Capture the cell that displays the provided text and extract its (X, Y) central coordinate. 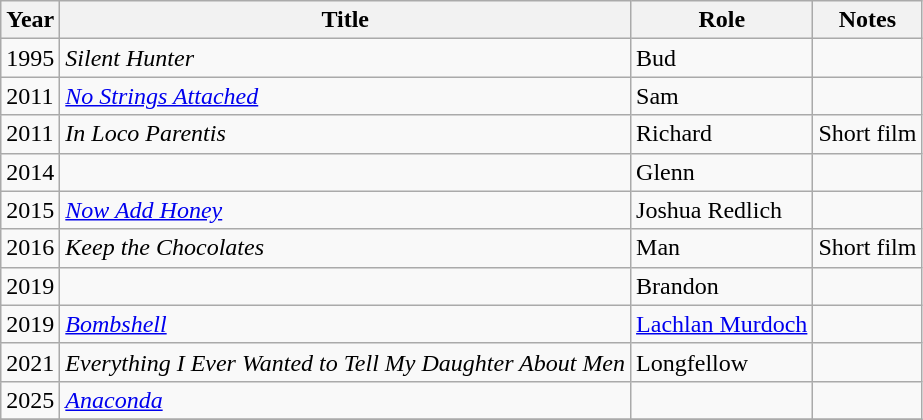
Keep the Chocolates (346, 248)
Lachlan Murdoch (722, 324)
Sam (722, 96)
Brandon (722, 286)
Title (346, 20)
Now Add Honey (346, 210)
Everything I Ever Wanted to Tell My Daughter About Men (346, 362)
Year (30, 20)
Bombshell (346, 324)
2015 (30, 210)
Glenn (722, 172)
Notes (868, 20)
Bud (722, 58)
2016 (30, 248)
Silent Hunter (346, 58)
Anaconda (346, 400)
No Strings Attached (346, 96)
Role (722, 20)
Man (722, 248)
In Loco Parentis (346, 134)
2021 (30, 362)
Richard (722, 134)
2014 (30, 172)
Joshua Redlich (722, 210)
Longfellow (722, 362)
1995 (30, 58)
2025 (30, 400)
